Pinpoint the cell where the given text exists, returning its (x, y) midpoint coordinate. 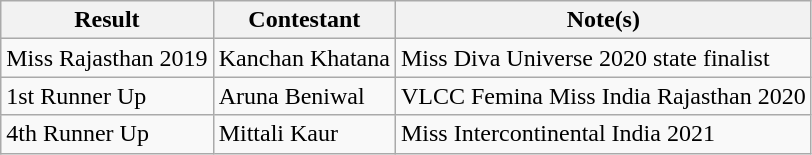
1st Runner Up (107, 96)
Miss Diva Universe 2020 state finalist (603, 58)
Miss Intercontinental India 2021 (603, 134)
VLCC Femina Miss India Rajasthan 2020 (603, 96)
Aruna Beniwal (304, 96)
Kanchan Khatana (304, 58)
Note(s) (603, 20)
Mittali Kaur (304, 134)
Result (107, 20)
Miss Rajasthan 2019 (107, 58)
4th Runner Up (107, 134)
Contestant (304, 20)
